Output the [x, y] coordinate of the center of the cell containing the given text.  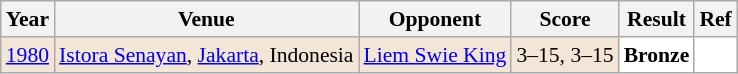
Istora Senayan, Jakarta, Indonesia [206, 55]
3–15, 3–15 [564, 55]
Score [564, 19]
Bronze [657, 55]
Year [28, 19]
Venue [206, 19]
Opponent [436, 19]
Liem Swie King [436, 55]
1980 [28, 55]
Ref [715, 19]
Result [657, 19]
